From the cell containing the given text, extract its center point as [x, y] coordinate. 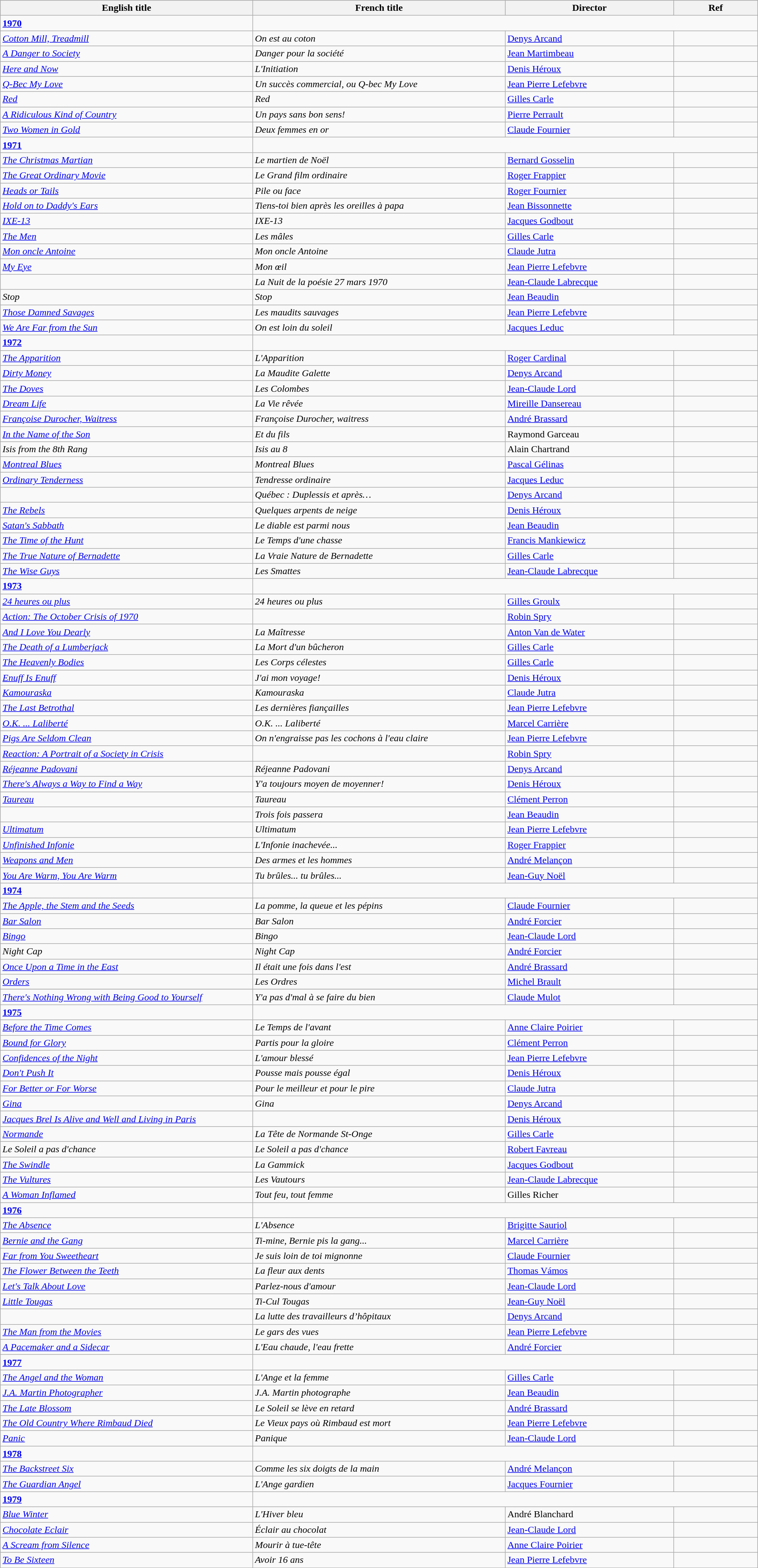
Action: The October Crisis of 1970 [127, 616]
Don't Push It [127, 1073]
1975 [127, 1012]
La Gammick [379, 1165]
Le Temps d'une chasse [379, 541]
Danger pour la société [379, 54]
Bernie and the Gang [127, 1241]
Panique [379, 1438]
Il était une fois dans l'est [379, 967]
The Death of a Lumberjack [127, 647]
Gilles Groulx [589, 601]
L'Ange et la femme [379, 1377]
A Ridiculous Kind of Country [127, 114]
Le Vieux pays où Rimbaud est mort [379, 1423]
Jean Bissonnette [589, 206]
English title [127, 8]
L'Absence [379, 1225]
Éclair au chocolat [379, 1530]
Jacques Fournier [589, 1484]
La Mort d'un bûcheron [379, 647]
The Absence [127, 1225]
The Apparition [127, 358]
1977 [127, 1362]
J.A. Martin photographe [379, 1392]
The Late Blossom [127, 1408]
Dream Life [127, 403]
The Last Betrothal [127, 708]
Chocolate Eclair [127, 1530]
La fleur aux dents [379, 1271]
Ref [716, 8]
Les Colombes [379, 388]
The Vultures [127, 1180]
The Wise Guys [127, 571]
The Men [127, 236]
Les maudits sauvages [379, 312]
A Scream from Silence [127, 1545]
1973 [127, 586]
Before the Time Comes [127, 1027]
The True Nature of Bernadette [127, 556]
Ordinary Tenderness [127, 480]
There's Nothing Wrong with Being Good to Yourself [127, 997]
Pascal Gélinas [589, 465]
Roger Fournier [589, 191]
And I Love You Dearly [127, 632]
Y'a toujours moyen de moyenner! [379, 784]
Pile ou face [379, 191]
Dirty Money [127, 373]
Weapons and Men [127, 860]
The Heavenly Bodies [127, 662]
L'Eau chaude, l'eau frette [379, 1347]
Thomas Vámos [589, 1271]
Avoir 16 ans [379, 1560]
Jacques Brel Is Alive and Well and Living in Paris [127, 1119]
Deux femmes en or [379, 130]
J'ai mon voyage! [379, 678]
L'Ange gardien [379, 1484]
André Blanchard [589, 1514]
Les Ordres [379, 982]
Two Women in Gold [127, 130]
On est au coton [379, 38]
Un pays sans bon sens! [379, 114]
Un succès commercial, ou Q-bec My Love [379, 84]
Françoise Durocher, Waitress [127, 419]
The Swindle [127, 1165]
Bound for Glory [127, 1043]
The Old Country Where Rimbaud Died [127, 1423]
Mon œil [379, 267]
Le diable est parmi nous [379, 525]
Q-Bec My Love [127, 84]
La Vraie Nature de Bernadette [379, 556]
Isis from the 8th Rang [127, 449]
The Angel and the Woman [127, 1377]
Roger Cardinal [589, 358]
Reaction: A Portrait of a Society in Crisis [127, 754]
The Time of the Hunt [127, 541]
Here and Now [127, 69]
1970 [127, 23]
Little Tougas [127, 1301]
Pierre Perrault [589, 114]
The Flower Between the Teeth [127, 1271]
My Eye [127, 267]
La Nuit de la poésie 27 mars 1970 [379, 282]
Far from You Sweetheart [127, 1256]
Pigs Are Seldom Clean [127, 738]
Mireille Dansereau [589, 403]
Michel Brault [589, 982]
Comme les six doigts de la main [379, 1469]
Blue Winter [127, 1514]
Les Smattes [379, 571]
L'Hiver bleu [379, 1514]
Tout feu, tout femme [379, 1195]
The Apple, the Stem and the Seeds [127, 906]
Les Corps célestes [379, 662]
Les Vautours [379, 1180]
Alain Chartrand [589, 449]
Tu brûles... tu brûles... [379, 875]
Le Soleil se lève en retard [379, 1408]
Raymond Garceau [589, 434]
Normande [127, 1134]
Tiens-toi bien après les oreilles à papa [379, 206]
Mourir à tue-tête [379, 1545]
Je suis loin de toi mignonne [379, 1256]
A Woman Inflamed [127, 1195]
Enuff Is Enuff [127, 678]
Claude Mulot [589, 997]
Des armes et les hommes [379, 860]
L'Apparition [379, 358]
Quelques arpents de neige [379, 510]
Parlez-nous d'amour [379, 1286]
La Vie rêvée [379, 403]
1978 [127, 1454]
Cotton Mill, Treadmill [127, 38]
Québec : Duplessis et après… [379, 495]
In the Name of the Son [127, 434]
The Great Ordinary Movie [127, 175]
Jean Martimbeau [589, 54]
L'Initiation [379, 69]
Les mâles [379, 236]
Le Grand film ordinaire [379, 175]
1974 [127, 890]
1972 [127, 343]
Pousse mais pousse égal [379, 1073]
Orders [127, 982]
La Tête de Normande St-Onge [379, 1134]
The Man from the Movies [127, 1332]
A Pacemaker and a Sidecar [127, 1347]
French title [379, 8]
Those Damned Savages [127, 312]
Partis pour la gloire [379, 1043]
The Christmas Martian [127, 160]
1979 [127, 1499]
To Be Sixteen [127, 1560]
Trois fois passera [379, 814]
La Maîtresse [379, 632]
L'Infonie inachevée... [379, 845]
The Backstreet Six [127, 1469]
The Rebels [127, 510]
Les dernières fiançailles [379, 708]
Isis au 8 [379, 449]
Once Upon a Time in the East [127, 967]
Et du fils [379, 434]
Francis Mankiewicz [589, 541]
Hold on to Daddy's Ears [127, 206]
Unfinished Infonie [127, 845]
The Doves [127, 388]
Robert Favreau [589, 1149]
Le gars des vues [379, 1332]
Brigitte Sauriol [589, 1225]
On n'engraisse pas les cochons à l'eau claire [379, 738]
1976 [127, 1210]
Ti-mine, Bernie pis la gang... [379, 1241]
For Better or For Worse [127, 1088]
Panic [127, 1438]
You Are Warm, You Are Warm [127, 875]
Françoise Durocher, waitress [379, 419]
Gilles Richer [589, 1195]
La Maudite Galette [379, 373]
A Danger to Society [127, 54]
J.A. Martin Photographer [127, 1392]
Anton Van de Water [589, 632]
Let's Talk About Love [127, 1286]
On est loin du soleil [379, 327]
Satan's Sabbath [127, 525]
Heads or Tails [127, 191]
Director [589, 8]
Y'a pas d'mal à se faire du bien [379, 997]
Le martien de Noël [379, 160]
La lutte des travailleurs d’hôpitaux [379, 1317]
Bernard Gosselin [589, 160]
Pour le meilleur et pour le pire [379, 1088]
L'amour blessé [379, 1058]
La pomme, la queue et les pépins [379, 906]
Ti-Cul Tougas [379, 1301]
1971 [127, 145]
The Guardian Angel [127, 1484]
Le Temps de l'avant [379, 1027]
There's Always a Way to Find a Way [127, 784]
We Are Far from the Sun [127, 327]
Confidences of the Night [127, 1058]
Tendresse ordinaire [379, 480]
